Detect which cell encompasses the target text, then output its [x, y] center coordinate. 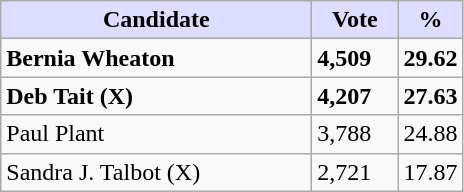
17.87 [430, 172]
% [430, 20]
Sandra J. Talbot (X) [156, 172]
Candidate [156, 20]
Paul Plant [156, 134]
4,509 [355, 58]
2,721 [355, 172]
3,788 [355, 134]
27.63 [430, 96]
Deb Tait (X) [156, 96]
Vote [355, 20]
4,207 [355, 96]
29.62 [430, 58]
Bernia Wheaton [156, 58]
24.88 [430, 134]
